From the cell containing the given text, extract its center point as (x, y) coordinate. 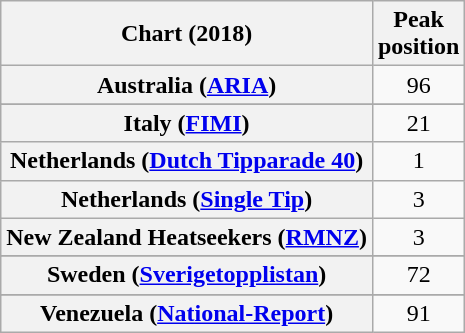
Italy (FIMI) (187, 123)
1 (418, 161)
72 (418, 275)
Venezuela (National-Report) (187, 313)
Chart (2018) (187, 34)
Australia (ARIA) (187, 85)
Sweden (Sverigetopplistan) (187, 275)
Peak position (418, 34)
91 (418, 313)
21 (418, 123)
New Zealand Heatseekers (RMNZ) (187, 237)
96 (418, 85)
Netherlands (Single Tip) (187, 199)
Netherlands (Dutch Tipparade 40) (187, 161)
